Pinpoint the cell where the given text exists, returning its [x, y] midpoint coordinate. 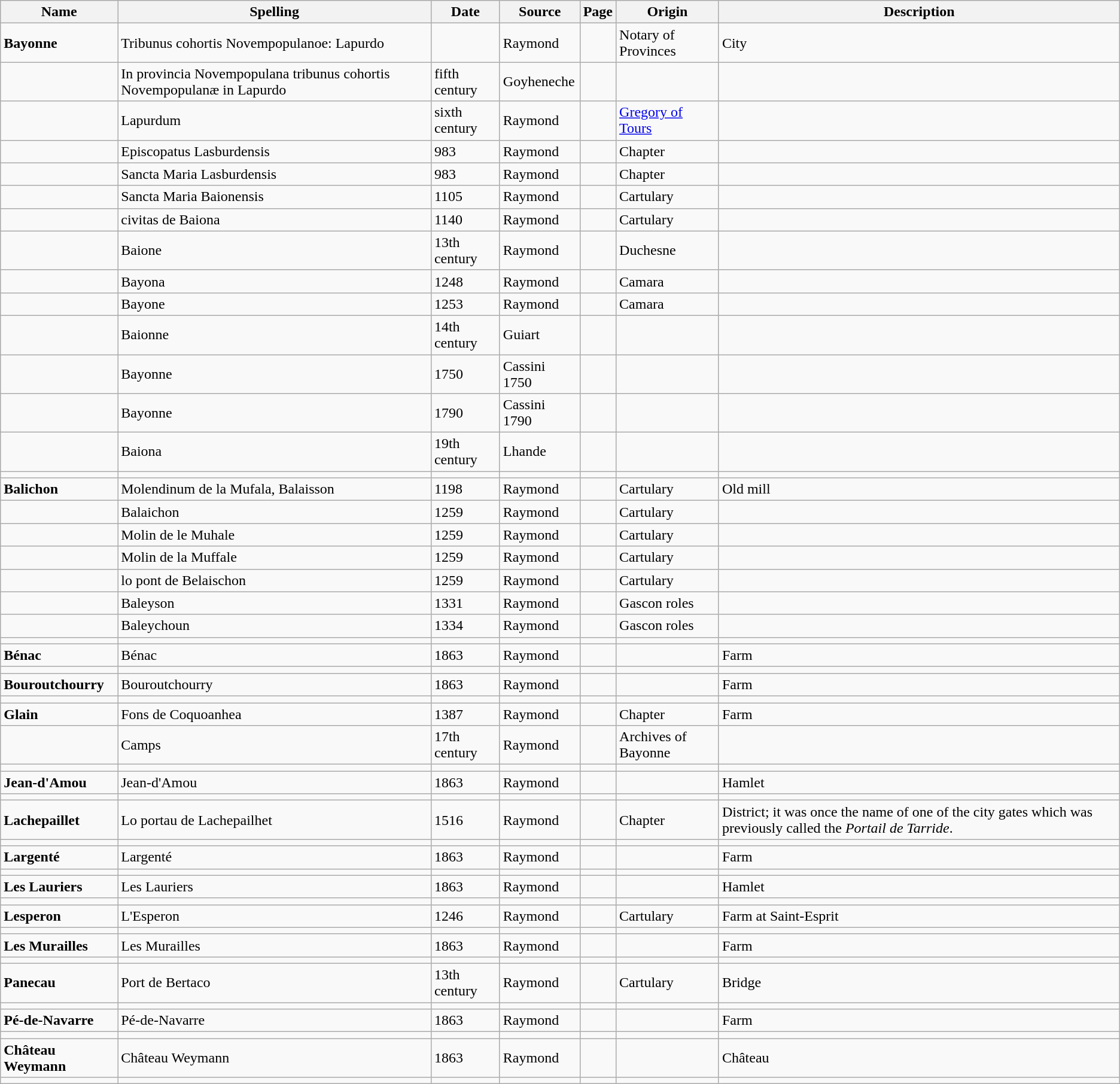
Archives of Bayonne [668, 745]
lo pont de Belaischon [275, 580]
sixth century [465, 121]
Gregory of Tours [668, 121]
Molin de le Muhale [275, 535]
Panecau [59, 982]
1387 [465, 714]
1516 [465, 820]
Sancta Maria Baionensis [275, 197]
Glain [59, 714]
Cassini 1750 [540, 373]
1331 [465, 603]
Bayona [275, 281]
Bridge [919, 982]
Fons de Coquoanhea [275, 714]
Baionne [275, 335]
Description [919, 12]
Baleychoun [275, 626]
1790 [465, 413]
Bayone [275, 304]
1246 [465, 916]
Episcopatus Lasburdensis [275, 151]
Cassini 1790 [540, 413]
1105 [465, 197]
Lapurdum [275, 121]
Name [59, 12]
Lhande [540, 452]
Balaichon [275, 512]
1140 [465, 220]
City [919, 43]
Port de Bertaco [275, 982]
1198 [465, 489]
19th century [465, 452]
1248 [465, 281]
Goyheneche [540, 81]
Source [540, 12]
Page [598, 12]
Lesperon [59, 916]
Molin de la Muffale [275, 558]
L'Esperon [275, 916]
Guiart [540, 335]
Old mill [919, 489]
Lo portau de Lachepailhet [275, 820]
Balichon [59, 489]
In provincia Novempopulana tribunus cohortis Novempopulanæ in Lapurdo [275, 81]
Date [465, 12]
Baione [275, 250]
1253 [465, 304]
Spelling [275, 12]
17th century [465, 745]
District; it was once the name of one of the city gates which was previously called the Portail de Tarride. [919, 820]
civitas de Baiona [275, 220]
Farm at Saint-Esprit [919, 916]
14th century [465, 335]
Notary of Provinces [668, 43]
Duchesne [668, 250]
fifth century [465, 81]
Tribunus cohortis Novempopulanoe: Lapurdo [275, 43]
1750 [465, 373]
Baiona [275, 452]
Château [919, 1058]
Lachepaillet [59, 820]
Origin [668, 12]
Molendinum de la Mufala, Balaisson [275, 489]
Sancta Maria Lasburdensis [275, 174]
Camps [275, 745]
Baleyson [275, 603]
1334 [465, 626]
